Search for the cell housing the specified text and yield its [x, y] center coordinate. 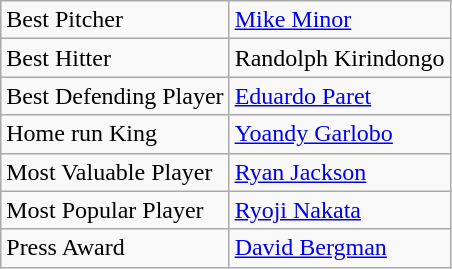
Most Popular Player [115, 210]
Eduardo Paret [340, 96]
Best Hitter [115, 58]
Press Award [115, 248]
Yoandy Garlobo [340, 134]
Best Defending Player [115, 96]
Ryan Jackson [340, 172]
Randolph Kirindongo [340, 58]
Ryoji Nakata [340, 210]
Most Valuable Player [115, 172]
Mike Minor [340, 20]
David Bergman [340, 248]
Home run King [115, 134]
Best Pitcher [115, 20]
